Search for the cell housing the specified text and yield its (X, Y) center coordinate. 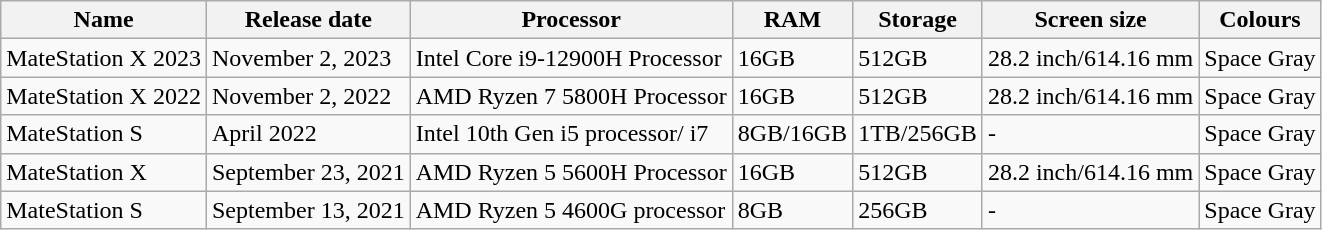
8GB (792, 210)
RAM (792, 20)
Intel 10th Gen i5 processor/ i7 (571, 134)
256GB (918, 210)
MateStation X (104, 172)
1TB/256GB (918, 134)
September 23, 2021 (308, 172)
Release date (308, 20)
Intel Core i9-12900H Processor (571, 58)
Colours (1260, 20)
MateStation X 2022 (104, 96)
November 2, 2022 (308, 96)
April 2022 (308, 134)
Name (104, 20)
Storage (918, 20)
November 2, 2023 (308, 58)
MateStation X 2023 (104, 58)
AMD Ryzen 5 5600H Processor (571, 172)
Processor (571, 20)
AMD Ryzen 5 4600G processor (571, 210)
AMD Ryzen 7 5800H Processor (571, 96)
Screen size (1090, 20)
8GB/16GB (792, 134)
September 13, 2021 (308, 210)
